Provide the (x, y) coordinate of the cell's center where the given text is located.  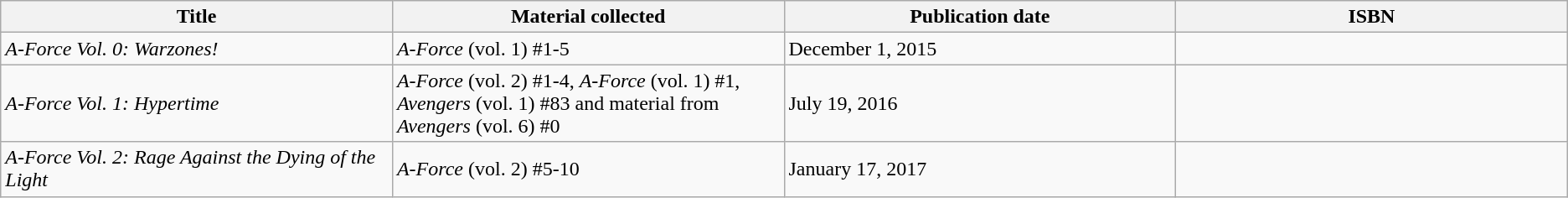
A-Force Vol. 2: Rage Against the Dying of the Light (197, 169)
Publication date (980, 17)
ISBN (1372, 17)
Material collected (588, 17)
July 19, 2016 (980, 103)
A-Force (vol. 1) #1-5 (588, 49)
January 17, 2017 (980, 169)
Title (197, 17)
A-Force Vol. 1: Hypertime (197, 103)
A-Force (vol. 2) #5-10 (588, 169)
A-Force Vol. 0: Warzones! (197, 49)
A-Force (vol. 2) #1-4, A-Force (vol. 1) #1, Avengers (vol. 1) #83 and material from Avengers (vol. 6) #0 (588, 103)
December 1, 2015 (980, 49)
